Locate the cell with the specified text and output its [X, Y] center coordinate. 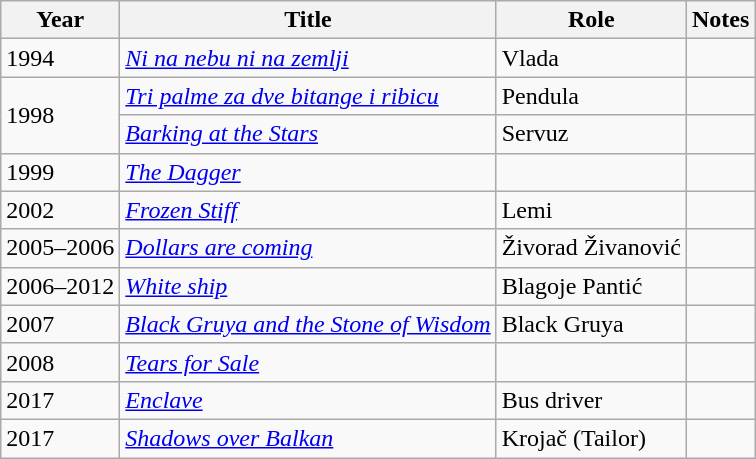
Enclave [308, 400]
2005–2006 [60, 248]
2008 [60, 362]
Title [308, 20]
Role [591, 20]
Bus driver [591, 400]
Živorad Živanović [591, 248]
Notes [720, 20]
Barking at the Stars [308, 134]
Lemi [591, 210]
The Dagger [308, 172]
Black Gruya and the Stone of Wisdom [308, 324]
Tri palme za dve bitange i ribicu [308, 96]
1998 [60, 115]
Year [60, 20]
White ship [308, 286]
Shadows over Balkan [308, 438]
Black Gruya [591, 324]
1999 [60, 172]
Krojač (Tailor) [591, 438]
Frozen Stiff [308, 210]
Vlada [591, 58]
Tears for Sale [308, 362]
2002 [60, 210]
1994 [60, 58]
Ni na nebu ni na zemlji [308, 58]
Pendula [591, 96]
2007 [60, 324]
Blagoje Pantić [591, 286]
2006–2012 [60, 286]
Servuz [591, 134]
Dollars are coming [308, 248]
